Detect which cell encompasses the target text, then output its [X, Y] center coordinate. 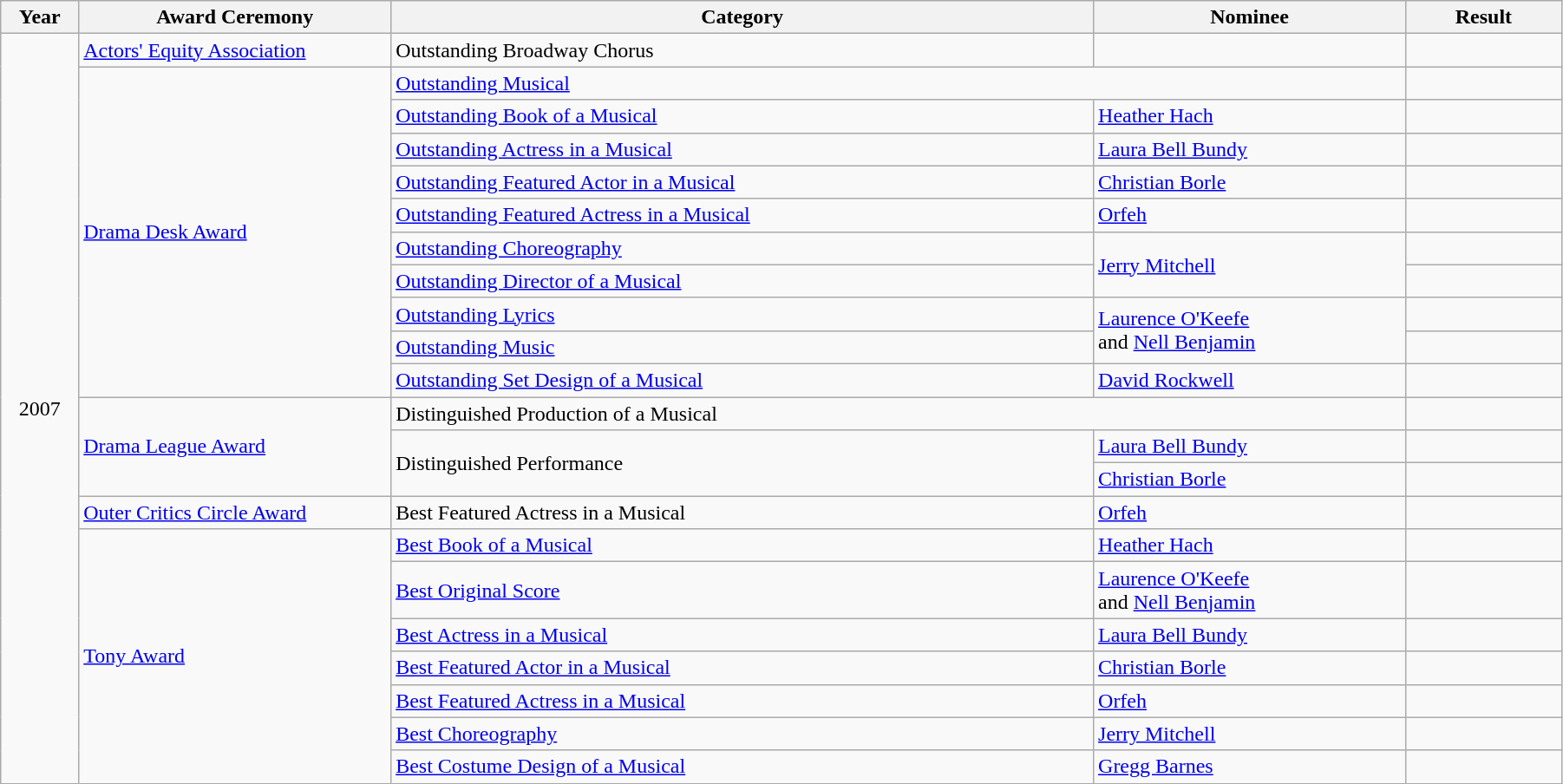
Actors' Equity Association [235, 50]
Outstanding Music [742, 347]
Outstanding Lyrics [742, 314]
2007 [40, 408]
Tony Award [235, 656]
Best Costume Design of a Musical [742, 767]
Best Choreography [742, 734]
Outstanding Choreography [742, 248]
Gregg Barnes [1250, 767]
Outstanding Broadway Chorus [742, 50]
Outstanding Set Design of a Musical [742, 380]
Result [1483, 17]
Category [742, 17]
Outstanding Book of a Musical [742, 116]
Outstanding Director of a Musical [742, 281]
Outstanding Featured Actress in a Musical [742, 215]
Year [40, 17]
Drama Desk Award [235, 232]
Drama League Award [235, 447]
Best Book of a Musical [742, 546]
Outstanding Actress in a Musical [742, 149]
Nominee [1250, 17]
Best Actress in a Musical [742, 635]
Award Ceremony [235, 17]
Outstanding Musical [899, 83]
Outstanding Featured Actor in a Musical [742, 182]
Outer Critics Circle Award [235, 513]
Distinguished Production of a Musical [899, 414]
Distinguished Performance [742, 463]
David Rockwell [1250, 380]
Best Featured Actor in a Musical [742, 668]
Best Original Score [742, 590]
